Search for the cell housing the specified text and yield its [X, Y] center coordinate. 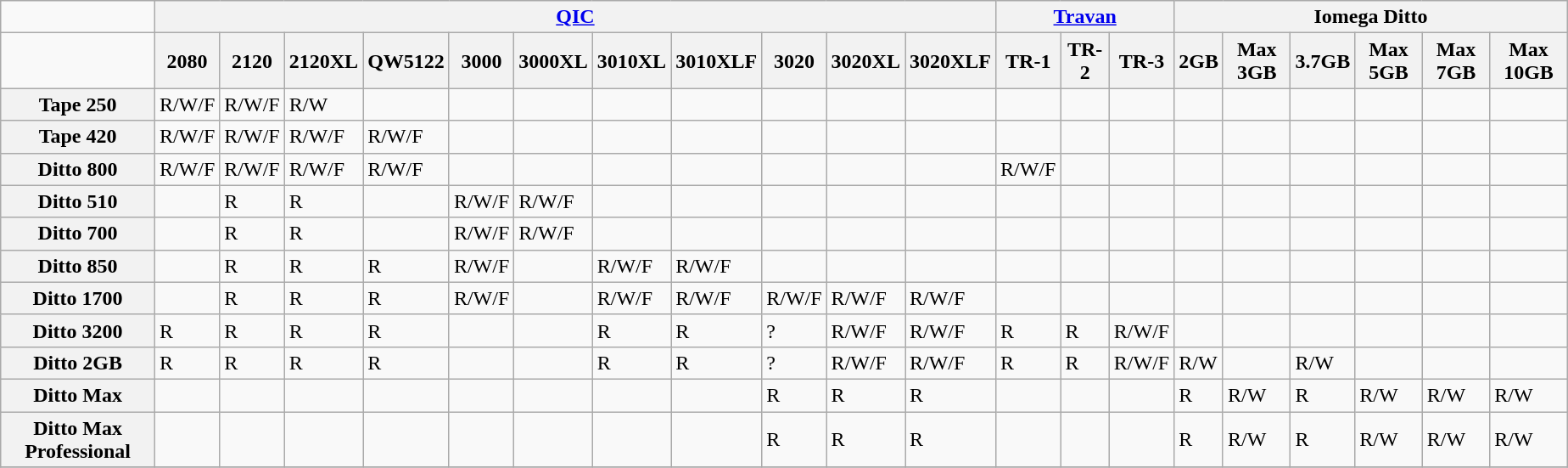
Ditto 3200 [78, 330]
Ditto 510 [78, 201]
QW5122 [406, 61]
Ditto 850 [78, 266]
3020XL [865, 61]
Tape 250 [78, 104]
2120 [252, 61]
3010XL [631, 61]
2120XL [323, 61]
Ditto 800 [78, 169]
2080 [187, 61]
TR-2 [1084, 61]
Travan [1085, 17]
Ditto 700 [78, 234]
3020XLF [950, 61]
Max 7GB [1456, 61]
3.7GB [1323, 61]
Ditto 1700 [78, 298]
3000 [481, 61]
Iomega Ditto [1371, 17]
Max 5GB [1389, 61]
Ditto Max [78, 395]
TR-3 [1141, 61]
Ditto Max Professional [78, 438]
QIC [575, 17]
Tape 420 [78, 137]
3000XL [553, 61]
Max 3GB [1257, 61]
3020 [794, 61]
Max 10GB [1529, 61]
3010XLF [716, 61]
Ditto 2GB [78, 363]
2GB [1199, 61]
TR-1 [1028, 61]
